Locate the cell with the specified text and output its [X, Y] center coordinate. 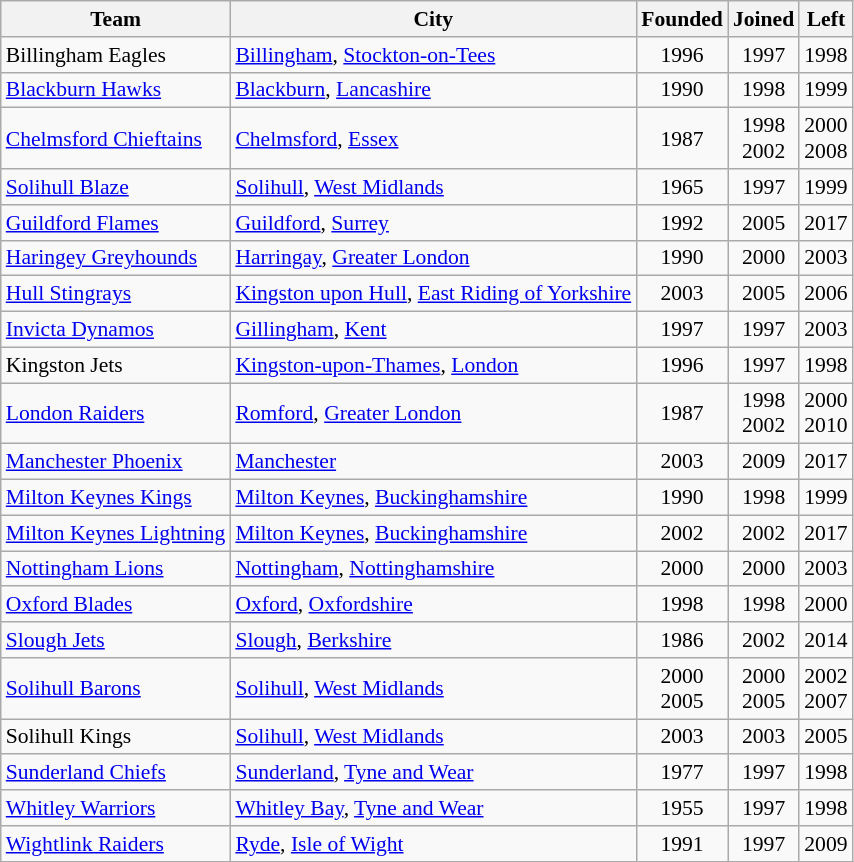
Haringey Greyhounds [116, 258]
Nottingham Lions [116, 569]
Nottingham, Nottinghamshire [433, 569]
Team [116, 19]
1986 [682, 640]
Manchester [433, 462]
Chelmsford, Essex [433, 138]
Kingston Jets [116, 365]
Blackburn, Lancashire [433, 90]
Ryde, Isle of Wight [433, 844]
1977 [682, 773]
Hull Stingrays [116, 294]
Guildford, Surrey [433, 223]
Kingston upon Hull, East Riding of Yorkshire [433, 294]
20022007 [826, 688]
Kingston-upon-Thames, London [433, 365]
Blackburn Hawks [116, 90]
Guildford Flames [116, 223]
Slough Jets [116, 640]
Gillingham, Kent [433, 330]
Whitley Warriors [116, 808]
Sunderland Chiefs [116, 773]
Joined [764, 19]
Left [826, 19]
London Raiders [116, 414]
Solihull Barons [116, 688]
Harringay, Greater London [433, 258]
Romford, Greater London [433, 414]
1991 [682, 844]
Solihull Blaze [116, 187]
Chelmsford Chieftains [116, 138]
Manchester Phoenix [116, 462]
1992 [682, 223]
Milton Keynes Kings [116, 498]
Billingham, Stockton-on-Tees [433, 55]
Milton Keynes Lightning [116, 533]
Founded [682, 19]
20002008 [826, 138]
Sunderland, Tyne and Wear [433, 773]
Slough, Berkshire [433, 640]
Oxford, Oxfordshire [433, 605]
2014 [826, 640]
2006 [826, 294]
20002010 [826, 414]
Wightlink Raiders [116, 844]
Whitley Bay, Tyne and Wear [433, 808]
Invicta Dynamos [116, 330]
1965 [682, 187]
City [433, 19]
Billingham Eagles [116, 55]
Oxford Blades [116, 605]
1955 [682, 808]
Solihull Kings [116, 737]
